Capture the cell that displays the provided text and extract its (x, y) central coordinate. 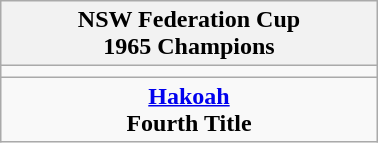
NSW Federation Cup1965 Champions (189, 34)
HakoahFourth Title (189, 110)
